For the text-containing cell, return its midpoint in (x, y) coordinate format. 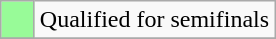
Qualified for semifinals (154, 20)
